Extract the (x, y) coordinate from the center of the cell holding the provided text.  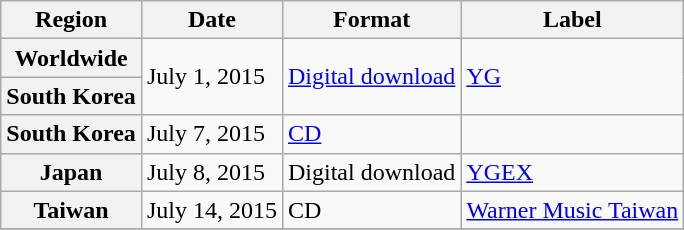
July 8, 2015 (212, 172)
Worldwide (72, 58)
Taiwan (72, 210)
July 1, 2015 (212, 77)
Label (572, 20)
Region (72, 20)
Date (212, 20)
Japan (72, 172)
Warner Music Taiwan (572, 210)
YG (572, 77)
Format (371, 20)
YGEX (572, 172)
July 7, 2015 (212, 134)
July 14, 2015 (212, 210)
